Return the [x, y] coordinate for the center point of the cell that contains the specified text.  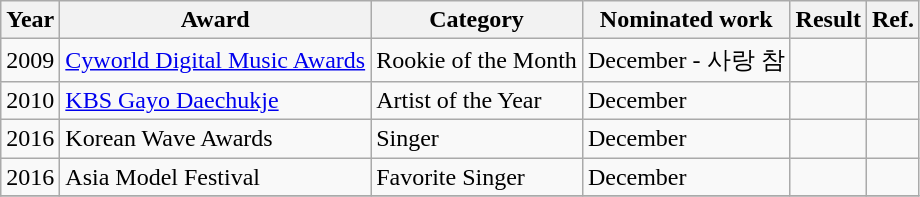
Singer [477, 138]
Favorite Singer [477, 177]
Ref. [892, 20]
2010 [30, 100]
Category [477, 20]
2009 [30, 60]
Nominated work [686, 20]
KBS Gayo Daechukje [216, 100]
Korean Wave Awards [216, 138]
Award [216, 20]
Rookie of the Month [477, 60]
Asia Model Festival [216, 177]
December - 사랑 참 [686, 60]
Year [30, 20]
Artist of the Year [477, 100]
Cyworld Digital Music Awards [216, 60]
Result [828, 20]
